Capture the cell that displays the provided text and extract its [x, y] central coordinate. 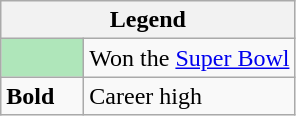
Career high [190, 96]
Won the Super Bowl [190, 58]
Bold [42, 96]
Legend [148, 20]
